Return the [X, Y] coordinate for the center point of the cell that contains the specified text.  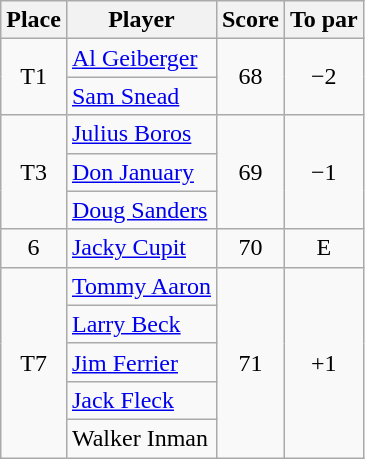
Jack Fleck [141, 400]
Score [250, 20]
−2 [324, 77]
Walker Inman [141, 438]
Tommy Aaron [141, 286]
T3 [34, 172]
69 [250, 172]
E [324, 248]
Place [34, 20]
−1 [324, 172]
To par [324, 20]
Doug Sanders [141, 210]
Player [141, 20]
+1 [324, 362]
6 [34, 248]
Larry Beck [141, 324]
Al Geiberger [141, 58]
68 [250, 77]
70 [250, 248]
Julius Boros [141, 134]
Jacky Cupit [141, 248]
T7 [34, 362]
Sam Snead [141, 96]
Jim Ferrier [141, 362]
T1 [34, 77]
Don January [141, 172]
71 [250, 362]
